For the text-containing cell, return its midpoint in [x, y] coordinate format. 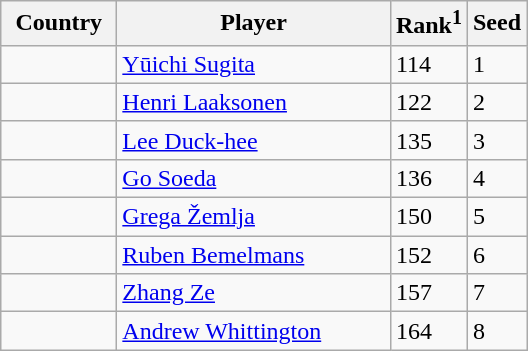
5 [496, 217]
2 [496, 102]
157 [428, 293]
4 [496, 178]
Henri Laaksonen [254, 102]
122 [428, 102]
150 [428, 217]
114 [428, 64]
Andrew Whittington [254, 331]
Grega Žemlja [254, 217]
7 [496, 293]
Go Soeda [254, 178]
Lee Duck-hee [254, 140]
Rank1 [428, 24]
Ruben Bemelmans [254, 255]
Yūichi Sugita [254, 64]
6 [496, 255]
3 [496, 140]
152 [428, 255]
Zhang Ze [254, 293]
164 [428, 331]
136 [428, 178]
Player [254, 24]
135 [428, 140]
1 [496, 64]
Seed [496, 24]
8 [496, 331]
Country [59, 24]
